From the cell containing the given text, extract its center point as (X, Y) coordinate. 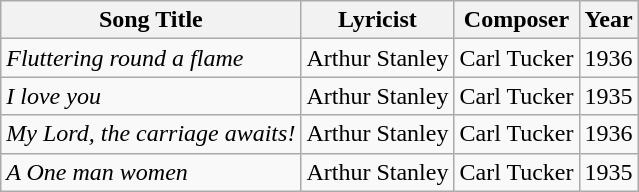
A One man women (151, 172)
Lyricist (378, 20)
I love you (151, 96)
Composer (516, 20)
Song Title (151, 20)
Year (608, 20)
Fluttering round a flame (151, 58)
My Lord, the carriage awaits! (151, 134)
